Pinpoint the cell where the given text exists, returning its (X, Y) midpoint coordinate. 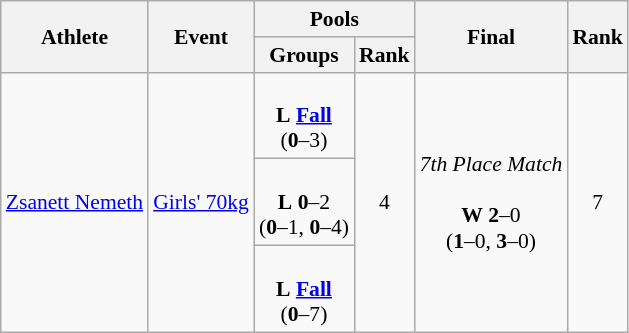
Zsanett Nemeth (74, 202)
L 0–2(0–1, 0–4) (304, 202)
Pools (334, 19)
Groups (304, 55)
L Fall(0–7) (304, 290)
L Fall(0–3) (304, 116)
7th Place MatchW 2–0(1–0, 3–0) (492, 202)
7 (598, 202)
Girls' 70kg (201, 202)
Final (492, 36)
4 (384, 202)
Athlete (74, 36)
Event (201, 36)
